Identify which cell holds the provided text, then report its [x, y] central coordinate. 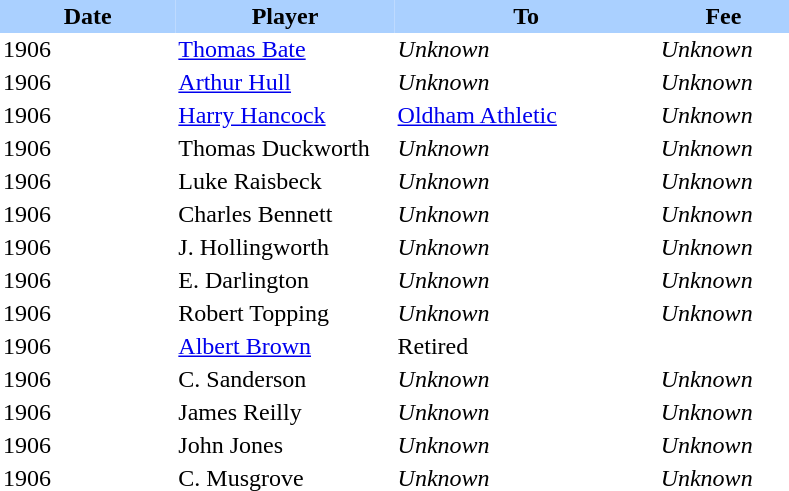
Charles Bennett [284, 214]
Thomas Duckworth [284, 148]
James Reilly [284, 412]
Date [88, 16]
To [526, 16]
Retired [526, 346]
Player [284, 16]
Robert Topping [284, 314]
Harry Hancock [284, 116]
Albert Brown [284, 346]
J. Hollingworth [284, 248]
C. Sanderson [284, 380]
John Jones [284, 446]
Thomas Bate [284, 50]
E. Darlington [284, 280]
Oldham Athletic [526, 116]
Arthur Hull [284, 82]
Luke Raisbeck [284, 182]
